Detect which cell encompasses the target text, then output its (X, Y) center coordinate. 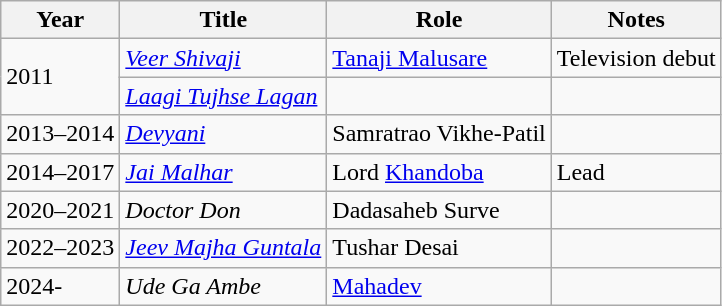
Doctor Don (224, 210)
2013–2014 (60, 134)
Lead (636, 172)
Tushar Desai (439, 248)
2014–2017 (60, 172)
Role (439, 20)
Jeev Majha Guntala (224, 248)
Ude Ga Ambe (224, 286)
Television debut (636, 58)
Notes (636, 20)
2022–2023 (60, 248)
Year (60, 20)
Lord Khandoba (439, 172)
Tanaji Malusare (439, 58)
Laagi Tujhse Lagan (224, 96)
2011 (60, 77)
Dadasaheb Surve (439, 210)
Jai Malhar (224, 172)
Mahadev (439, 286)
2024- (60, 286)
Title (224, 20)
Samratrao Vikhe-Patil (439, 134)
Veer Shivaji (224, 58)
2020–2021 (60, 210)
Devyani (224, 134)
